Capture the cell that displays the provided text and extract its (X, Y) central coordinate. 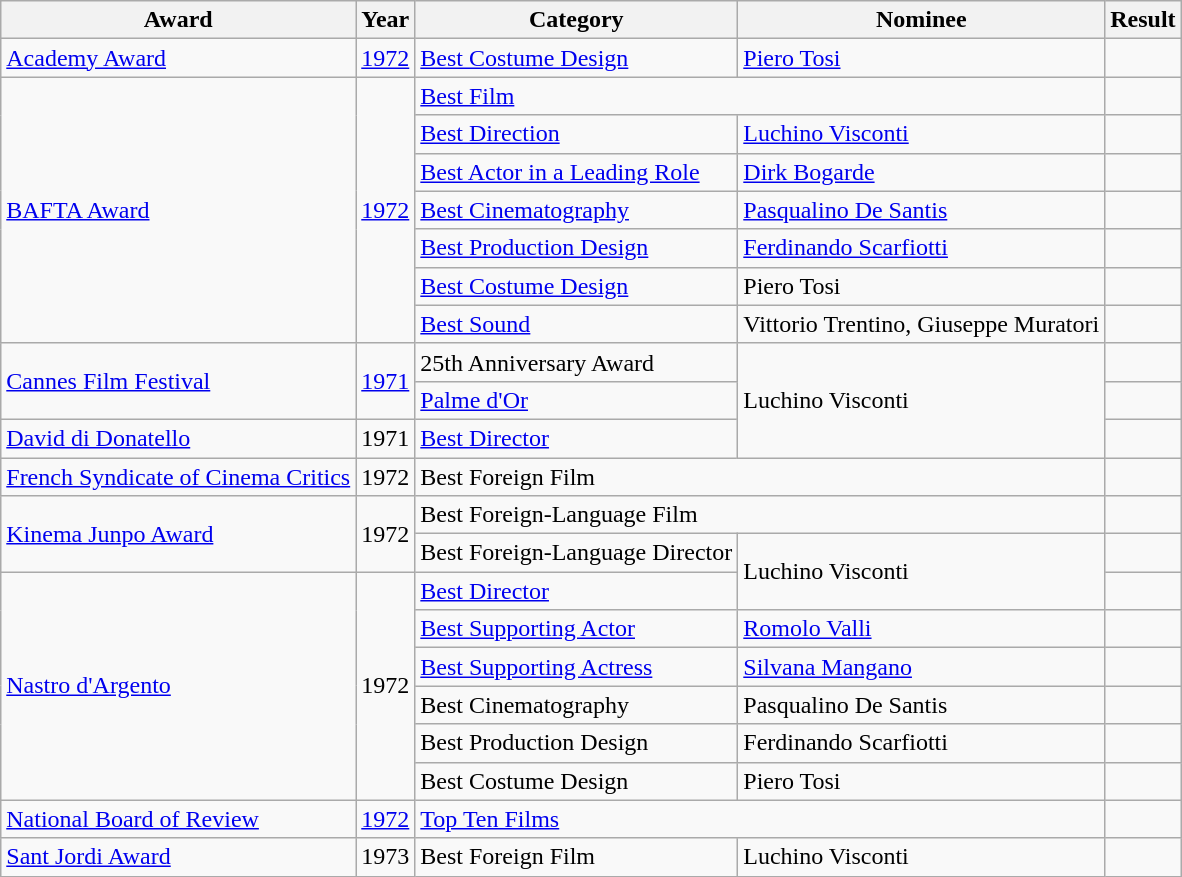
Academy Award (178, 58)
Dirk Bogarde (922, 172)
French Syndicate of Cinema Critics (178, 477)
Award (178, 20)
Result (1143, 20)
Best Foreign-Language Film (760, 515)
Best Direction (576, 134)
Best Actor in a Leading Role (576, 172)
Best Supporting Actress (576, 667)
Palme d'Or (576, 400)
Best Sound (576, 324)
Best Film (760, 96)
Best Foreign-Language Director (576, 553)
David di Donatello (178, 438)
BAFTA Award (178, 210)
Romolo Valli (922, 629)
Silvana Mangano (922, 667)
Category (576, 20)
Top Ten Films (760, 819)
Nominee (922, 20)
Year (386, 20)
Kinema Junpo Award (178, 534)
Nastro d'Argento (178, 686)
25th Anniversary Award (576, 362)
1973 (386, 857)
National Board of Review (178, 819)
Vittorio Trentino, Giuseppe Muratori (922, 324)
Cannes Film Festival (178, 381)
Best Supporting Actor (576, 629)
Sant Jordi Award (178, 857)
